Locate the cell with the specified text and output its [X, Y] center coordinate. 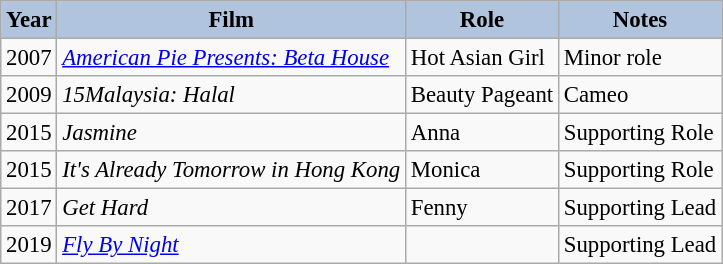
15Malaysia: Halal [232, 95]
It's Already Tomorrow in Hong Kong [232, 170]
Jasmine [232, 133]
2017 [29, 208]
Fenny [482, 208]
Fly By Night [232, 245]
Get Hard [232, 208]
Monica [482, 170]
Cameo [640, 95]
Notes [640, 20]
Role [482, 20]
Hot Asian Girl [482, 58]
Minor role [640, 58]
Anna [482, 133]
2019 [29, 245]
Year [29, 20]
American Pie Presents: Beta House [232, 58]
Beauty Pageant [482, 95]
2009 [29, 95]
Film [232, 20]
2007 [29, 58]
